Detect which cell encompasses the target text, then output its (x, y) center coordinate. 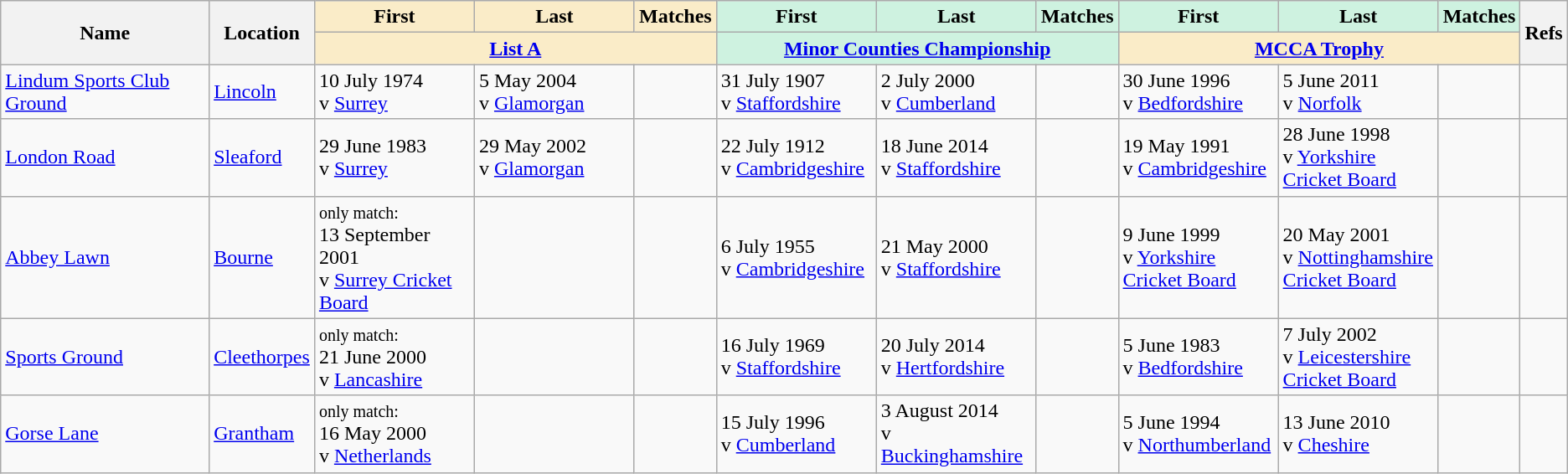
6 July 1955v Cambridgeshire (796, 257)
5 June 2011v Norfolk (1359, 92)
5 June 1983v Bedfordshire (1198, 357)
Lindum Sports Club Ground (106, 92)
29 June 1983v Surrey (394, 157)
Cleethorpes (262, 357)
31 July 1907v Staffordshire (796, 92)
3 August 2014v Buckinghamshire (957, 434)
18 June 2014v Staffordshire (957, 157)
Grantham (262, 434)
List A (515, 49)
20 July 2014v Hertfordshire (957, 357)
7 July 2002v Leicestershire Cricket Board (1359, 357)
Sports Ground (106, 357)
Minor Counties Championship (917, 49)
30 June 1996v Bedfordshire (1198, 92)
5 May 2004v Glamorgan (554, 92)
Bourne (262, 257)
5 June 1994v Northumberland (1198, 434)
22 July 1912v Cambridgeshire (796, 157)
28 June 1998v Yorkshire Cricket Board (1359, 157)
Gorse Lane (106, 434)
9 June 1999v Yorkshire Cricket Board (1198, 257)
only match:16 May 2000v Netherlands (394, 434)
21 May 2000v Staffordshire (957, 257)
Lincoln (262, 92)
19 May 1991v Cambridgeshire (1198, 157)
only match:13 September 2001v Surrey Cricket Board (394, 257)
Name (106, 33)
Location (262, 33)
16 July 1969v Staffordshire (796, 357)
10 July 1974v Surrey (394, 92)
only match:21 June 2000v Lancashire (394, 357)
London Road (106, 157)
Abbey Lawn (106, 257)
20 May 2001v Nottinghamshire Cricket Board (1359, 257)
29 May 2002v Glamorgan (554, 157)
15 July 1996v Cumberland (796, 434)
13 June 2010v Cheshire (1359, 434)
2 July 2000v Cumberland (957, 92)
MCCA Trophy (1319, 49)
Sleaford (262, 157)
Refs (1544, 33)
